Pinpoint the cell where the given text exists, returning its (x, y) midpoint coordinate. 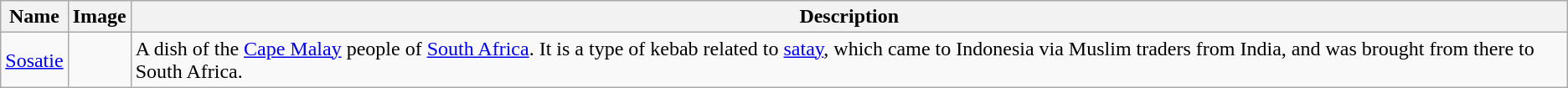
Sosatie (34, 60)
Name (34, 17)
Description (849, 17)
Image (99, 17)
